Determine the [X, Y] coordinate at the center of the cell enclosing the given text.  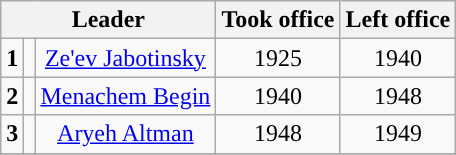
2 [12, 96]
Ze'ev Jabotinsky [126, 58]
Aryeh Altman [126, 134]
Took office [278, 20]
1949 [398, 134]
Leader [108, 20]
1925 [278, 58]
1 [12, 58]
Left office [398, 20]
3 [12, 134]
Menachem Begin [126, 96]
